Extract the [X, Y] coordinate from the center of the cell holding the provided text.  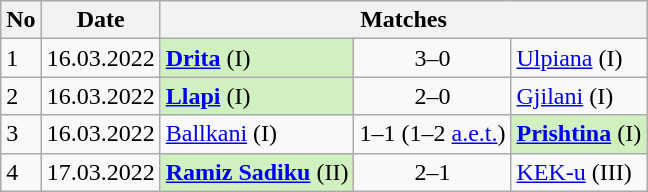
Ramiz Sadiku (II) [257, 172]
1 [21, 58]
17.03.2022 [100, 172]
Ulpiana (I) [579, 58]
2–0 [432, 96]
KEK-u (III) [579, 172]
3–0 [432, 58]
Date [100, 20]
Prishtina (I) [579, 134]
Matches [403, 20]
1–1 (1–2 a.e.t.) [432, 134]
Drita (I) [257, 58]
2–1 [432, 172]
2 [21, 96]
Gjilani (I) [579, 96]
No [21, 20]
Llapi (I) [257, 96]
4 [21, 172]
Ballkani (I) [257, 134]
3 [21, 134]
